Detect which cell encompasses the target text, then output its [X, Y] center coordinate. 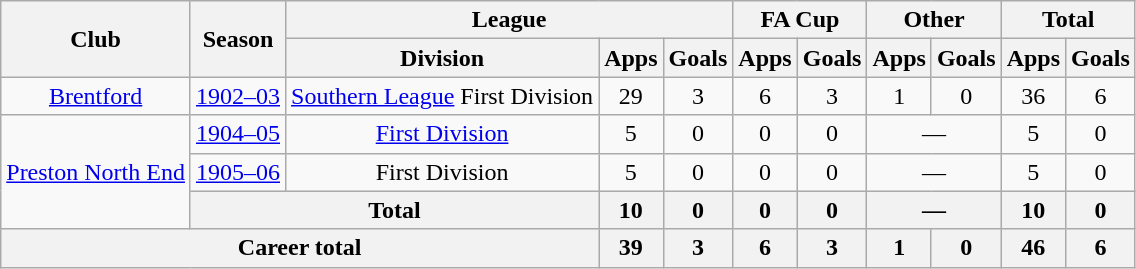
39 [631, 248]
League [510, 20]
FA Cup [800, 20]
Brentford [96, 96]
1905–06 [238, 172]
Southern League First Division [442, 96]
Club [96, 39]
1902–03 [238, 96]
1904–05 [238, 134]
46 [1033, 248]
Other [934, 20]
Career total [300, 248]
29 [631, 96]
Season [238, 39]
Preston North End [96, 172]
36 [1033, 96]
Division [442, 58]
